Identify which cell holds the provided text, then report its [x, y] central coordinate. 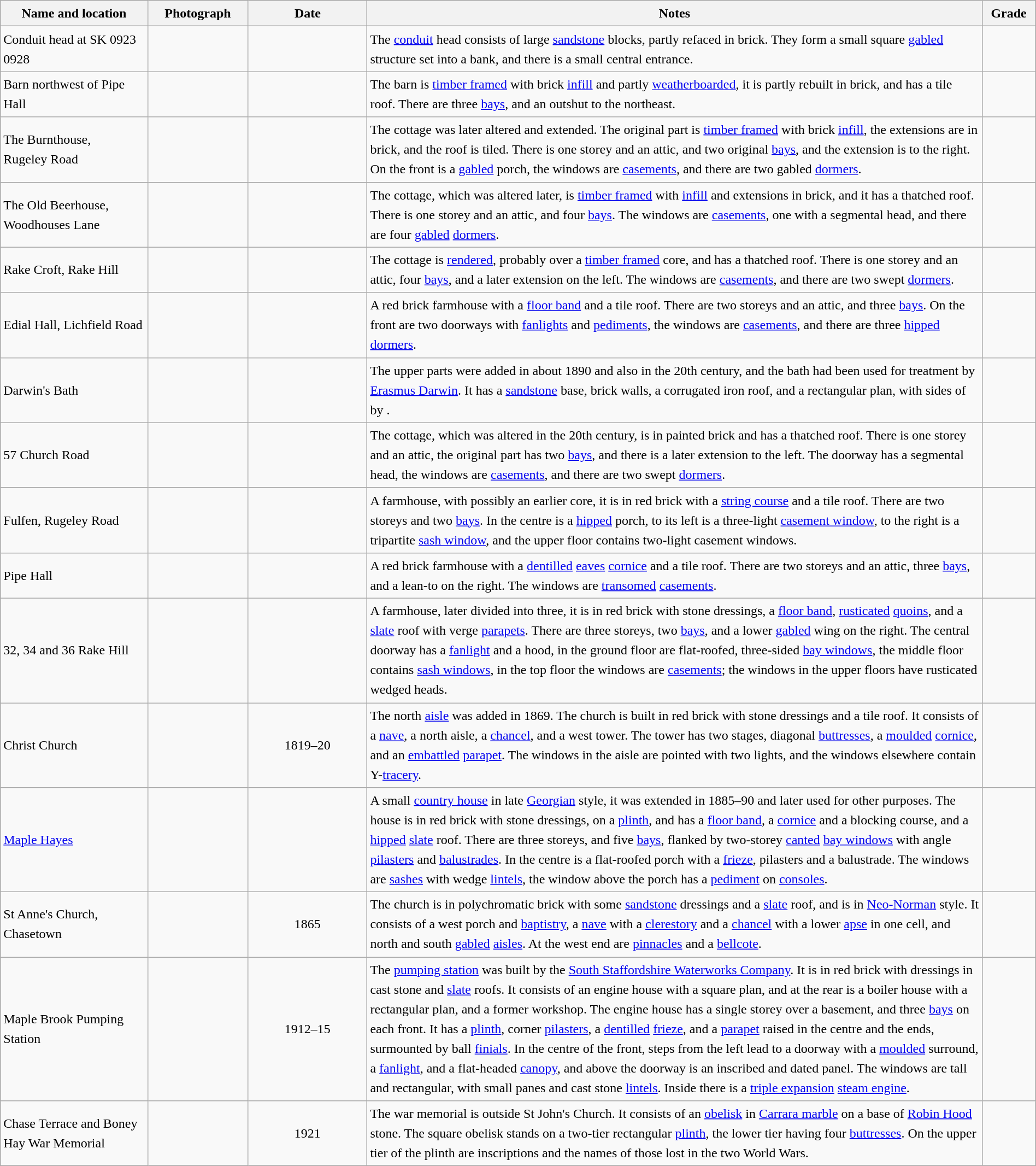
Barn northwest of Pipe Hall [74, 94]
Grade [1009, 13]
Maple Hayes [74, 840]
The Old Beerhouse,Woodhouses Lane [74, 214]
The Burnthouse,Rugeley Road [74, 150]
Name and location [74, 13]
Rake Croft, Rake Hill [74, 270]
Conduit head at SK 0923 0928 [74, 49]
Fulfen, Rugeley Road [74, 520]
Date [308, 13]
Christ Church [74, 746]
Photograph [198, 13]
Chase Terrace and Boney Hay War Memorial [74, 1134]
1921 [308, 1134]
32, 34 and 36 Rake Hill [74, 651]
Darwin's Bath [74, 390]
Maple Brook Pumping Station [74, 1029]
Pipe Hall [74, 575]
Notes [674, 13]
1912–15 [308, 1029]
1865 [308, 925]
1819–20 [308, 746]
St Anne's Church, Chasetown [74, 925]
Edial Hall, Lichfield Road [74, 325]
57 Church Road [74, 455]
